Extract the [x, y] coordinate from the center of the cell holding the provided text.  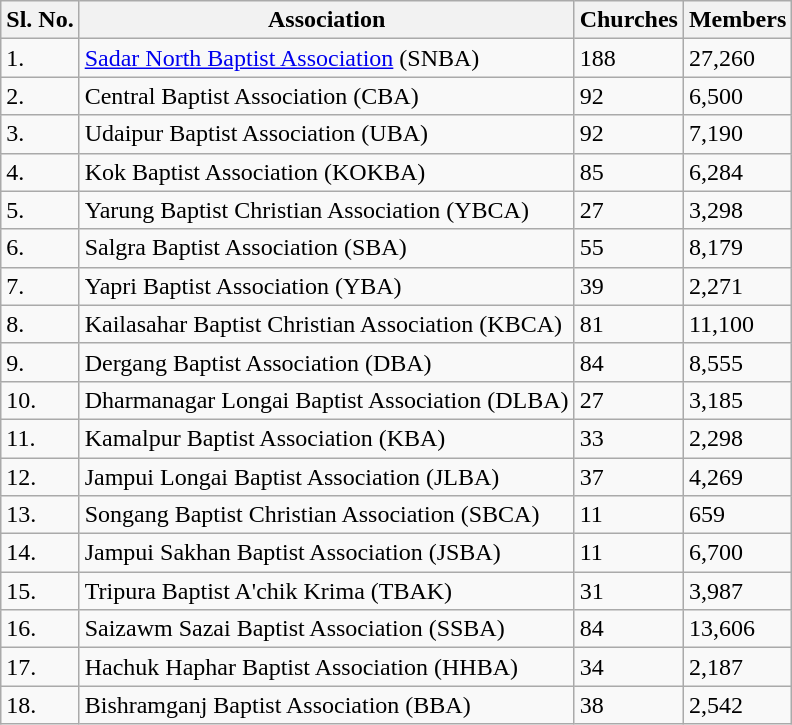
2,542 [737, 705]
8,555 [737, 362]
Dharmanagar Longai Baptist Association (DLBA) [326, 400]
2,271 [737, 286]
Association [326, 20]
3. [40, 134]
6,500 [737, 96]
14. [40, 553]
Kamalpur Baptist Association (KBA) [326, 438]
Sl. No. [40, 20]
3,298 [737, 210]
2,187 [737, 667]
4. [40, 172]
Saizawm Sazai Baptist Association (SSBA) [326, 629]
8. [40, 324]
Yarung Baptist Christian Association (YBCA) [326, 210]
Dergang Baptist Association (DBA) [326, 362]
7. [40, 286]
Jampui Longai Baptist Association (JLBA) [326, 477]
81 [628, 324]
7,190 [737, 134]
13,606 [737, 629]
85 [628, 172]
6,700 [737, 553]
37 [628, 477]
6,284 [737, 172]
Songang Baptist Christian Association (SBCA) [326, 515]
38 [628, 705]
6. [40, 248]
Bishramganj Baptist Association (BBA) [326, 705]
Tripura Baptist A'chik Krima (TBAK) [326, 591]
33 [628, 438]
9. [40, 362]
11,100 [737, 324]
4,269 [737, 477]
3,987 [737, 591]
Salgra Baptist Association (SBA) [326, 248]
Jampui Sakhan Baptist Association (JSBA) [326, 553]
17. [40, 667]
13. [40, 515]
15. [40, 591]
39 [628, 286]
31 [628, 591]
Kailasahar Baptist Christian Association (KBCA) [326, 324]
1. [40, 58]
10. [40, 400]
Members [737, 20]
Central Baptist Association (CBA) [326, 96]
2. [40, 96]
55 [628, 248]
11. [40, 438]
12. [40, 477]
659 [737, 515]
3,185 [737, 400]
16. [40, 629]
Kok Baptist Association (KOKBA) [326, 172]
27,260 [737, 58]
18. [40, 705]
Yapri Baptist Association (YBA) [326, 286]
Churches [628, 20]
8,179 [737, 248]
5. [40, 210]
Sadar North Baptist Association (SNBA) [326, 58]
188 [628, 58]
2,298 [737, 438]
Hachuk Haphar Baptist Association (HHBA) [326, 667]
34 [628, 667]
Udaipur Baptist Association (UBA) [326, 134]
